Identify which cell holds the provided text, then report its (X, Y) central coordinate. 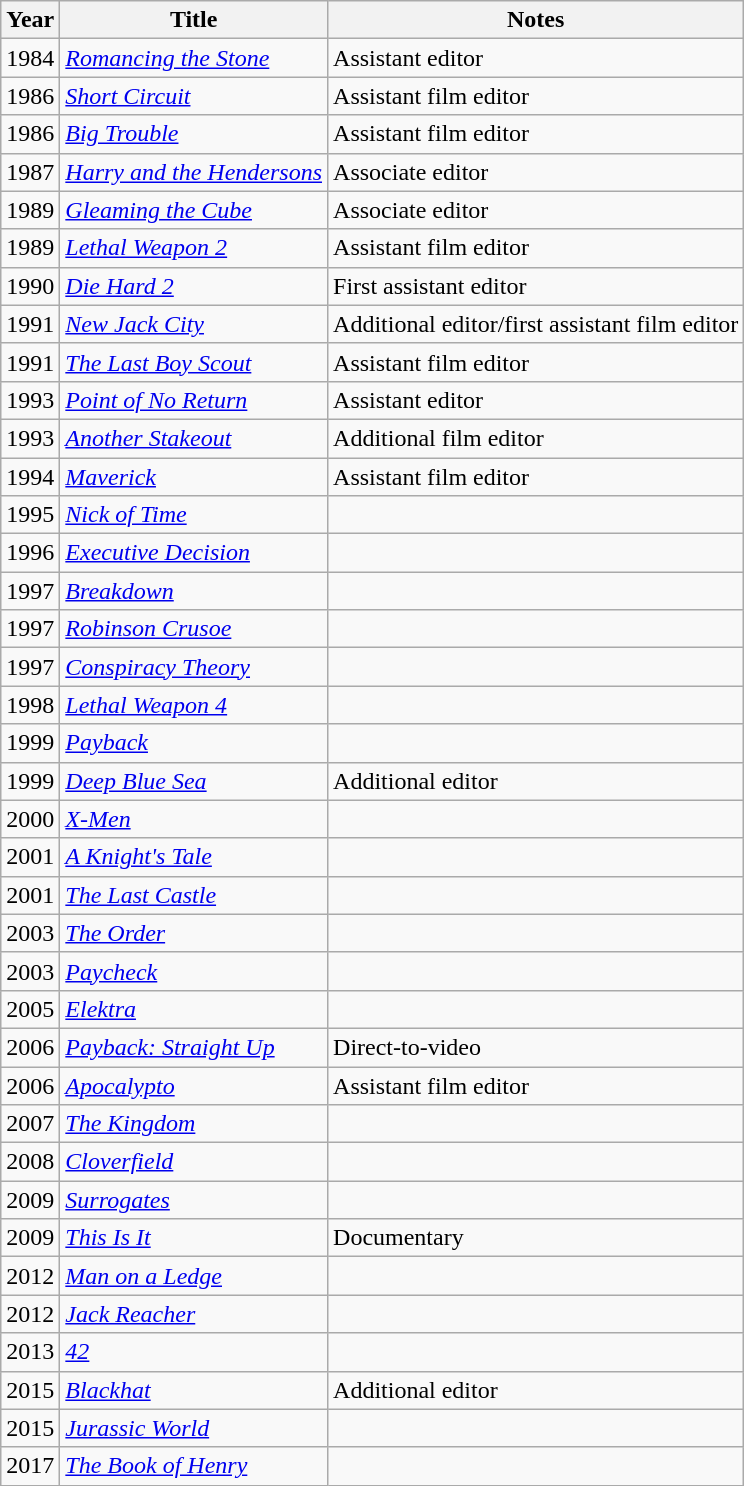
Notes (536, 20)
Lethal Weapon 2 (194, 248)
Executive Decision (194, 553)
Payback: Straight Up (194, 1047)
Big Trouble (194, 134)
Payback (194, 743)
2013 (30, 1352)
Robinson Crusoe (194, 629)
Die Hard 2 (194, 286)
Conspiracy Theory (194, 667)
Elektra (194, 1009)
Documentary (536, 1238)
Nick of Time (194, 515)
Cloverfield (194, 1162)
Paycheck (194, 971)
Another Stakeout (194, 438)
Jack Reacher (194, 1314)
Year (30, 20)
Harry and the Hendersons (194, 172)
Point of No Return (194, 400)
1996 (30, 553)
The Kingdom (194, 1124)
1995 (30, 515)
Breakdown (194, 591)
1984 (30, 58)
Blackhat (194, 1390)
Gleaming the Cube (194, 210)
1994 (30, 477)
Romancing the Stone (194, 58)
Jurassic World (194, 1428)
2017 (30, 1466)
Short Circuit (194, 96)
2008 (30, 1162)
42 (194, 1352)
1998 (30, 705)
Additional film editor (536, 438)
2000 (30, 819)
Additional editor/first assistant film editor (536, 324)
The Last Castle (194, 895)
The Book of Henry (194, 1466)
Man on a Ledge (194, 1276)
2007 (30, 1124)
A Knight's Tale (194, 857)
Lethal Weapon 4 (194, 705)
First assistant editor (536, 286)
Direct-to-video (536, 1047)
Maverick (194, 477)
1990 (30, 286)
Surrogates (194, 1200)
Apocalypto (194, 1085)
2005 (30, 1009)
New Jack City (194, 324)
The Order (194, 933)
1987 (30, 172)
This Is It (194, 1238)
Title (194, 20)
The Last Boy Scout (194, 362)
Deep Blue Sea (194, 781)
X-Men (194, 819)
